Output the (X, Y) coordinate of the center of the cell containing the given text.  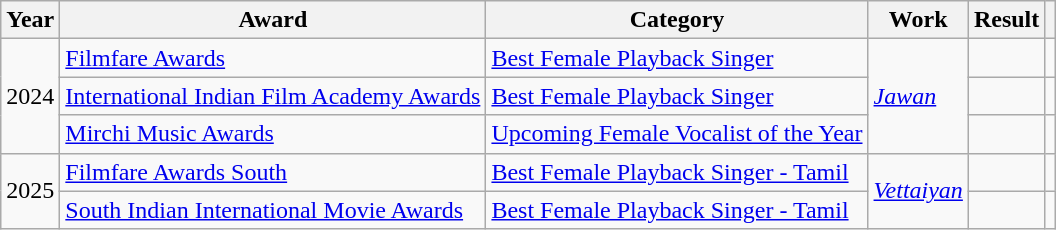
Work (918, 20)
Mirchi Music Awards (273, 134)
Filmfare Awards (273, 58)
South Indian International Movie Awards (273, 210)
Filmfare Awards South (273, 172)
2024 (30, 96)
Category (677, 20)
Award (273, 20)
Jawan (918, 96)
Upcoming Female Vocalist of the Year (677, 134)
Vettaiyan (918, 191)
2025 (30, 191)
International Indian Film Academy Awards (273, 96)
Result (1006, 20)
Year (30, 20)
